For the text-containing cell, return its midpoint in (x, y) coordinate format. 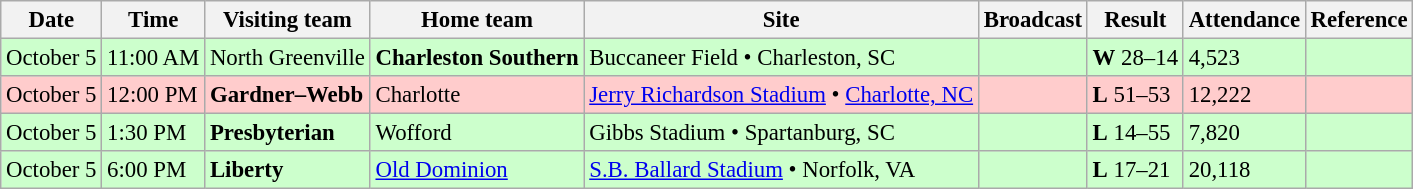
L 51–53 (1135, 95)
12,222 (1244, 95)
L 17–21 (1135, 170)
11:00 AM (154, 58)
Site (781, 20)
6:00 PM (154, 170)
Liberty (288, 170)
Attendance (1244, 20)
Home team (477, 20)
L 14–55 (1135, 133)
Time (154, 20)
Gibbs Stadium • Spartanburg, SC (781, 133)
Jerry Richardson Stadium • Charlotte, NC (781, 95)
Presbyterian (288, 133)
W 28–14 (1135, 58)
12:00 PM (154, 95)
Charlotte (477, 95)
Buccaneer Field • Charleston, SC (781, 58)
Wofford (477, 133)
S.B. Ballard Stadium • Norfolk, VA (781, 170)
Broadcast (1032, 20)
Old Dominion (477, 170)
4,523 (1244, 58)
Charleston Southern (477, 58)
North Greenville (288, 58)
Result (1135, 20)
20,118 (1244, 170)
7,820 (1244, 133)
Date (52, 20)
1:30 PM (154, 133)
Visiting team (288, 20)
Reference (1359, 20)
Gardner–Webb (288, 95)
